Return [x, y] of the center of cell containing provided text 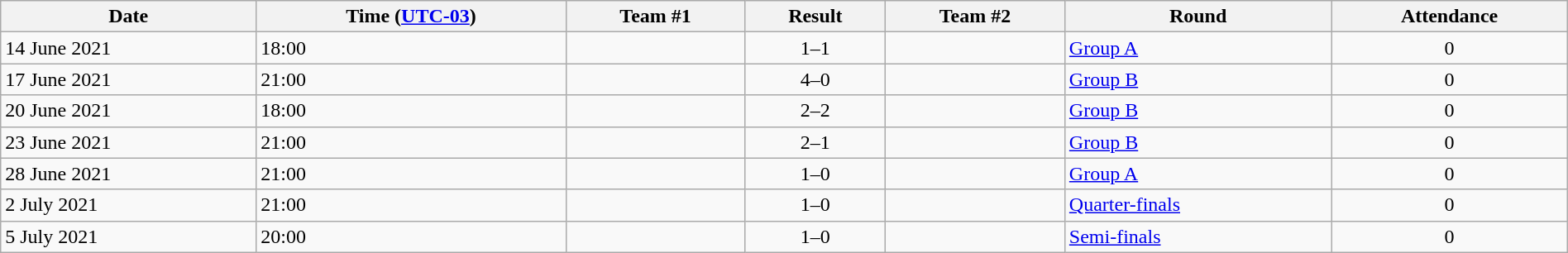
1–1 [815, 48]
Semi-finals [1198, 236]
28 June 2021 [129, 174]
Team #1 [655, 17]
2 July 2021 [129, 205]
Quarter-finals [1198, 205]
4–0 [815, 79]
Team #2 [976, 17]
Date [129, 17]
20 June 2021 [129, 111]
17 June 2021 [129, 79]
Attendance [1449, 17]
2–1 [815, 142]
20:00 [412, 236]
5 July 2021 [129, 236]
Time (UTC-03) [412, 17]
23 June 2021 [129, 142]
Round [1198, 17]
2–2 [815, 111]
14 June 2021 [129, 48]
Result [815, 17]
